Extract the [X, Y] coordinate from the center of the cell holding the provided text.  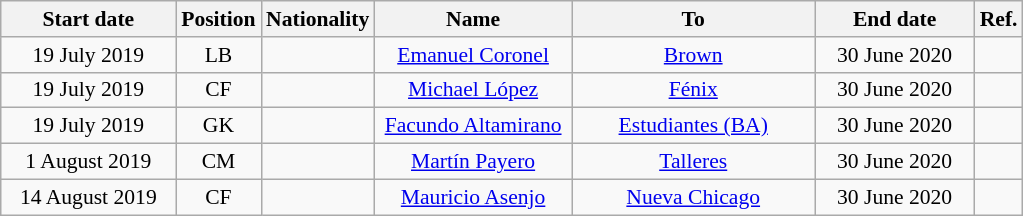
Ref. [999, 19]
End date [895, 19]
Nueva Chicago [694, 197]
14 August 2019 [88, 197]
Nationality [318, 19]
Brown [694, 55]
1 August 2019 [88, 162]
Mauricio Asenjo [473, 197]
Start date [88, 19]
Emanuel Coronel [473, 55]
Martín Payero [473, 162]
CM [218, 162]
Position [218, 19]
Estudiantes (BA) [694, 126]
Name [473, 19]
GK [218, 126]
Michael López [473, 90]
Talleres [694, 162]
Facundo Altamirano [473, 126]
To [694, 19]
Fénix [694, 90]
LB [218, 55]
